Return (x, y) of the center of cell containing provided text 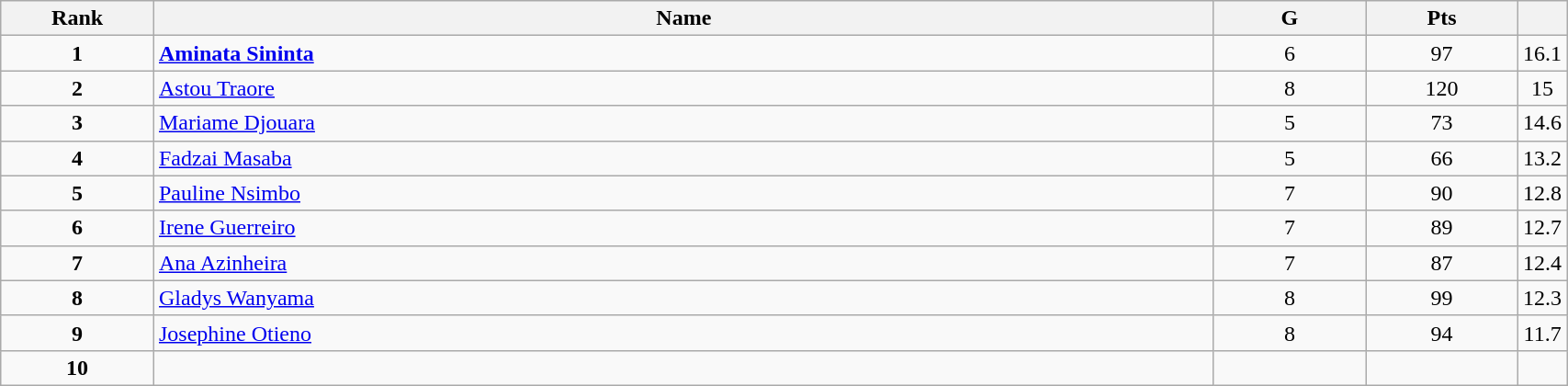
Gladys Wanyama (683, 298)
89 (1442, 228)
97 (1442, 53)
16.1 (1543, 53)
87 (1442, 263)
4 (77, 158)
Mariame Djouara (683, 123)
Astou Traore (683, 88)
11.7 (1543, 333)
94 (1442, 333)
12.3 (1543, 298)
14.6 (1543, 123)
Pts (1442, 18)
12.4 (1543, 263)
Aminata Sininta (683, 53)
99 (1442, 298)
73 (1442, 123)
Rank (77, 18)
1 (77, 53)
3 (77, 123)
Pauline Nsimbo (683, 193)
G (1290, 18)
15 (1543, 88)
Josephine Otieno (683, 333)
Irene Guerreiro (683, 228)
Fadzai Masaba (683, 158)
90 (1442, 193)
12.7 (1543, 228)
2 (77, 88)
13.2 (1543, 158)
9 (77, 333)
Ana Azinheira (683, 263)
120 (1442, 88)
Name (683, 18)
12.8 (1543, 193)
10 (77, 368)
66 (1442, 158)
